Return (X, Y) of the center of cell containing provided text 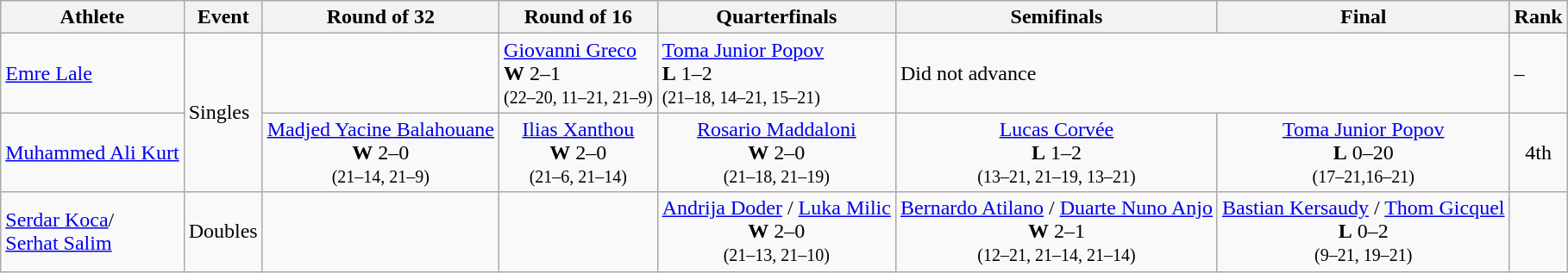
Round of 16 (579, 17)
Emre Lale (92, 73)
Rosario MaddaloniW 2–0 (21–18, 21–19) (776, 152)
Andrija Doder / Luka MilicW 2–0 (21–13, 21–10) (776, 232)
Semifinals (1056, 17)
Did not advance (1202, 73)
Rank (1539, 17)
Toma Junior PopovL 0–20 (17–21,16–21) (1363, 152)
Doubles (223, 232)
Event (223, 17)
Bastian Kersaudy / Thom GicquelL 0–2 (9–21, 19–21) (1363, 232)
4th (1539, 152)
Bernardo Atilano / Duarte Nuno AnjoW 2–1 (12–21, 21–14, 21–14) (1056, 232)
Quarterfinals (776, 17)
Ilias XanthouW 2–0 (21–6, 21–14) (579, 152)
Round of 32 (380, 17)
Toma Junior PopovL 1–2 (21–18, 14–21, 15–21) (776, 73)
Madjed Yacine BalahouaneW 2–0 (21–14, 21–9) (380, 152)
Serdar Koca/Serhat Salim (92, 232)
Athlete (92, 17)
Lucas CorvéeL 1–2 (13–21, 21–19, 13–21) (1056, 152)
Muhammed Ali Kurt (92, 152)
Singles (223, 113)
– (1539, 73)
Final (1363, 17)
Giovanni GrecoW 2–1 (22–20, 11–21, 21–9) (579, 73)
